Find where the given text appears and provide that cell's center as [x, y] coordinate. 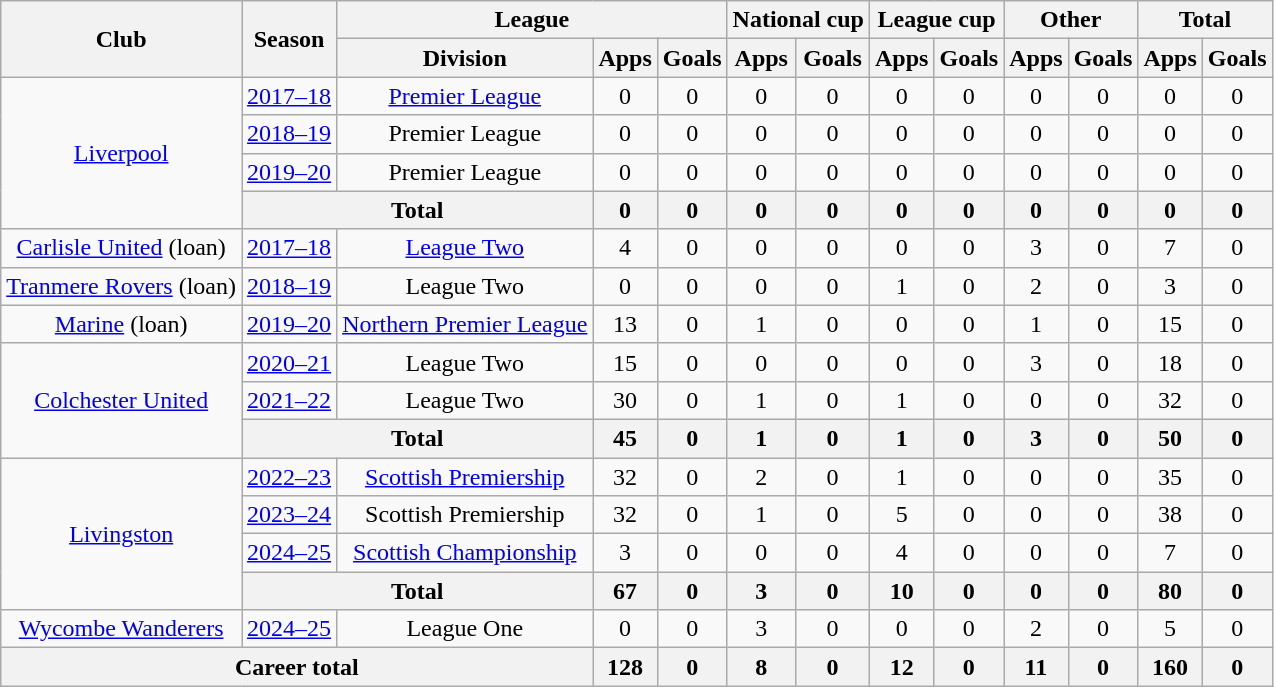
Colchester United [122, 400]
Season [290, 39]
35 [1170, 477]
Marine (loan) [122, 324]
2022–23 [290, 477]
Career total [297, 667]
50 [1170, 438]
National cup [798, 20]
45 [625, 438]
2021–22 [290, 400]
18 [1170, 362]
Other [1071, 20]
Tranmere Rovers (loan) [122, 286]
30 [625, 400]
League One [465, 629]
2023–24 [290, 515]
38 [1170, 515]
Livingston [122, 534]
11 [1036, 667]
Division [465, 58]
Scottish Championship [465, 553]
160 [1170, 667]
Club [122, 39]
80 [1170, 591]
13 [625, 324]
League cup [937, 20]
67 [625, 591]
Liverpool [122, 153]
12 [902, 667]
Carlisle United (loan) [122, 248]
2020–21 [290, 362]
10 [902, 591]
Northern Premier League [465, 324]
128 [625, 667]
8 [761, 667]
Wycombe Wanderers [122, 629]
League [532, 20]
